Determine the [X, Y] coordinate at the center of the cell enclosing the given text.  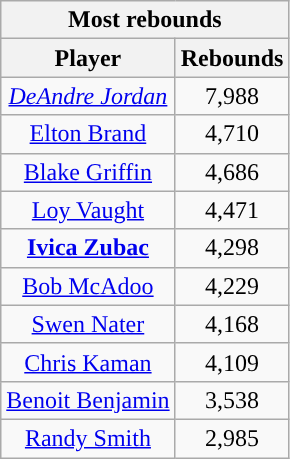
3,538 [232, 400]
Ivica Zubac [88, 248]
Rebounds [232, 58]
Randy Smith [88, 438]
4,109 [232, 362]
Most rebounds [145, 20]
Player [88, 58]
Swen Nater [88, 324]
4,298 [232, 248]
Chris Kaman [88, 362]
Elton Brand [88, 134]
4,229 [232, 286]
4,168 [232, 324]
Benoit Benjamin [88, 400]
Bob McAdoo [88, 286]
4,686 [232, 172]
4,471 [232, 210]
Loy Vaught [88, 210]
Blake Griffin [88, 172]
2,985 [232, 438]
DeAndre Jordan [88, 96]
7,988 [232, 96]
4,710 [232, 134]
